Identify which cell holds the provided text, then report its (x, y) central coordinate. 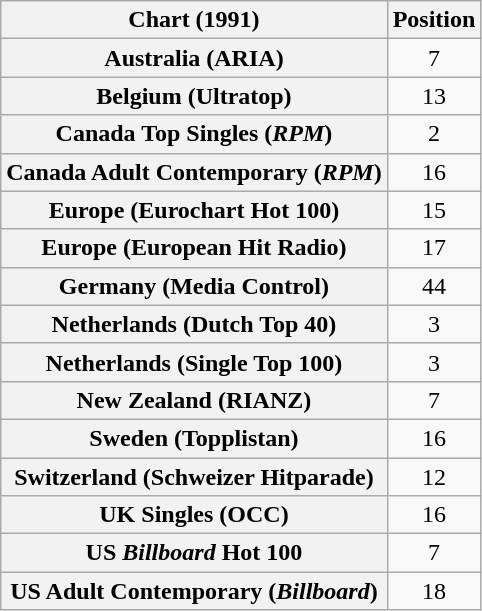
44 (434, 286)
New Zealand (RIANZ) (194, 400)
17 (434, 248)
US Billboard Hot 100 (194, 553)
Europe (European Hit Radio) (194, 248)
Canada Adult Contemporary (RPM) (194, 172)
UK Singles (OCC) (194, 515)
Europe (Eurochart Hot 100) (194, 210)
Belgium (Ultratop) (194, 96)
Netherlands (Single Top 100) (194, 362)
13 (434, 96)
Canada Top Singles (RPM) (194, 134)
12 (434, 477)
Netherlands (Dutch Top 40) (194, 324)
US Adult Contemporary (Billboard) (194, 591)
Switzerland (Schweizer Hitparade) (194, 477)
Position (434, 20)
Germany (Media Control) (194, 286)
2 (434, 134)
18 (434, 591)
Sweden (Topplistan) (194, 438)
Chart (1991) (194, 20)
Australia (ARIA) (194, 58)
15 (434, 210)
